For the text-containing cell, return its midpoint in (x, y) coordinate format. 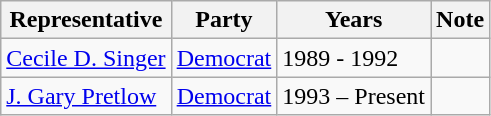
Party (224, 20)
1989 - 1992 (354, 58)
1993 – Present (354, 96)
Note (460, 20)
Cecile D. Singer (86, 58)
Years (354, 20)
Representative (86, 20)
J. Gary Pretlow (86, 96)
